Extract the [X, Y] coordinate from the center of the cell holding the provided text.  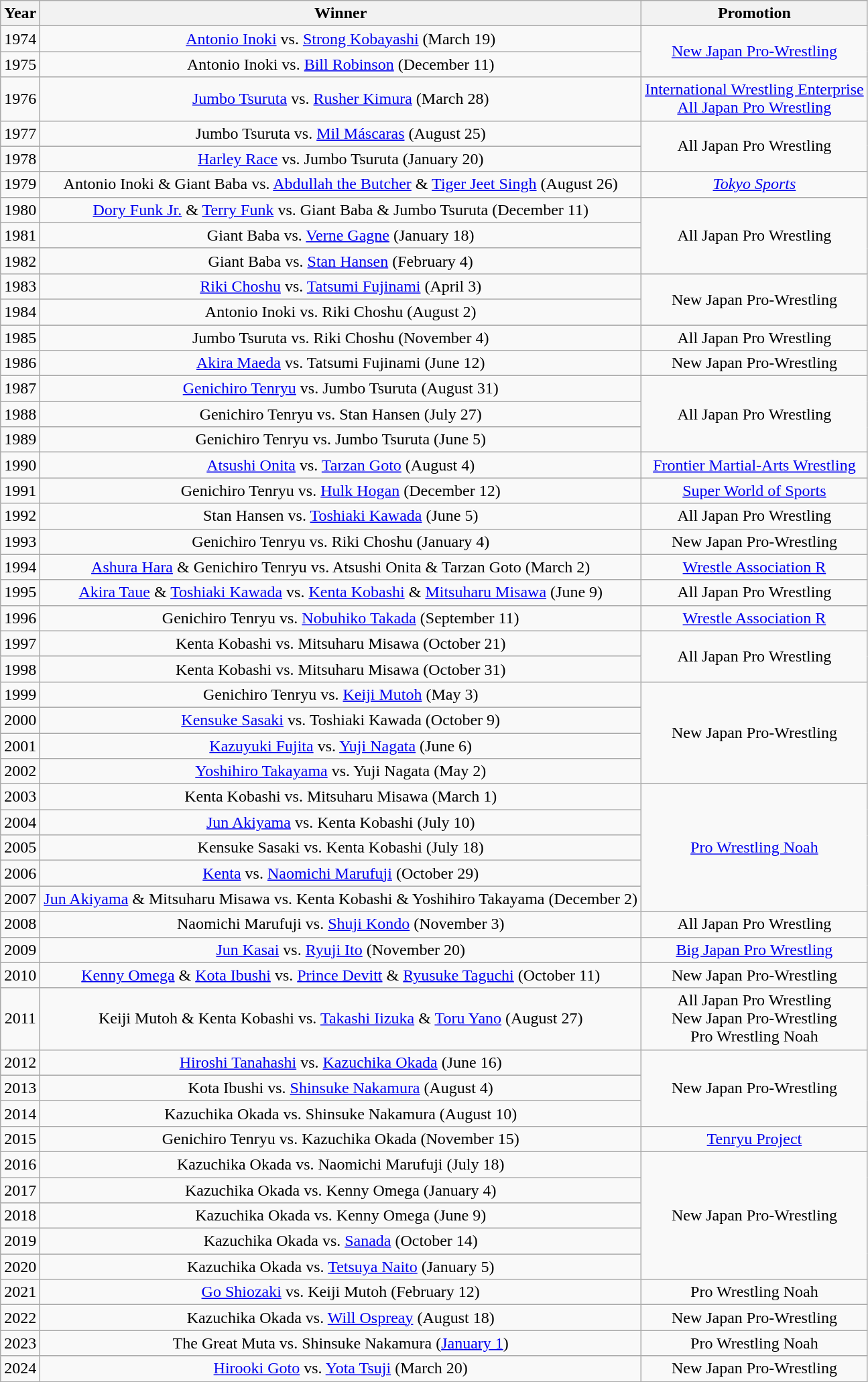
Big Japan Pro Wrestling [755, 950]
Keiji Mutoh & Kenta Kobashi vs. Takashi Iizuka & Toru Yano (August 27) [340, 1019]
2012 [20, 1062]
Hirooki Goto vs. Yota Tsuji (March 20) [340, 1369]
1976 [20, 99]
1987 [20, 389]
1991 [20, 491]
2016 [20, 1164]
1974 [20, 39]
International Wrestling EnterpriseAll Japan Pro Wrestling [755, 99]
Genichiro Tenryu vs. Hulk Hogan (December 12) [340, 491]
Super World of Sports [755, 491]
2013 [20, 1088]
1990 [20, 465]
Genichiro Tenryu vs. Riki Choshu (January 4) [340, 542]
2002 [20, 771]
Go Shiozaki vs. Keiji Mutoh (February 12) [340, 1292]
2000 [20, 720]
1997 [20, 643]
All Japan Pro WrestlingNew Japan Pro-WrestlingPro Wrestling Noah [755, 1019]
1996 [20, 618]
Kenny Omega & Kota Ibushi vs. Prince Devitt & Ryusuke Taguchi (October 11) [340, 975]
Kazuchika Okada vs. Tetsuya Naito (January 5) [340, 1267]
Jumbo Tsuruta vs. Mil Máscaras (August 25) [340, 133]
1998 [20, 669]
1983 [20, 286]
Antonio Inoki vs. Bill Robinson (December 11) [340, 64]
2017 [20, 1190]
1982 [20, 261]
1979 [20, 184]
Genichiro Tenryu vs. Kazuchika Okada (November 15) [340, 1139]
2003 [20, 797]
Kazuchika Okada vs. Kenny Omega (January 4) [340, 1190]
Kenta Kobashi vs. Mitsuharu Misawa (March 1) [340, 797]
1984 [20, 312]
Yoshihiro Takayama vs. Yuji Nagata (May 2) [340, 771]
Promotion [755, 13]
Kazuchika Okada vs. Sanada (October 14) [340, 1241]
1992 [20, 516]
Genichiro Tenryu vs. Stan Hansen (July 27) [340, 414]
2020 [20, 1267]
Tenryu Project [755, 1139]
1993 [20, 542]
Atsushi Onita vs. Tarzan Goto (August 4) [340, 465]
Ashura Hara & Genichiro Tenryu vs. Atsushi Onita & Tarzan Goto (March 2) [340, 567]
1995 [20, 592]
Kazuyuki Fujita vs. Yuji Nagata (June 6) [340, 746]
1977 [20, 133]
Genichiro Tenryu vs. Nobuhiko Takada (September 11) [340, 618]
Giant Baba vs. Stan Hansen (February 4) [340, 261]
Kenta vs. Naomichi Marufuji (October 29) [340, 873]
Frontier Martial-Arts Wrestling [755, 465]
Year [20, 13]
Stan Hansen vs. Toshiaki Kawada (June 5) [340, 516]
1994 [20, 567]
Kota Ibushi vs. Shinsuke Nakamura (August 4) [340, 1088]
2019 [20, 1241]
1999 [20, 694]
Jun Akiyama vs. Kenta Kobashi (July 10) [340, 822]
1975 [20, 64]
2021 [20, 1292]
1986 [20, 363]
2011 [20, 1019]
The Great Muta vs. Shinsuke Nakamura (January 1) [340, 1343]
2006 [20, 873]
2008 [20, 924]
Kenta Kobashi vs. Mitsuharu Misawa (October 31) [340, 669]
Kazuchika Okada vs. Will Ospreay (August 18) [340, 1318]
Kazuchika Okada vs. Naomichi Marufuji (July 18) [340, 1164]
2001 [20, 746]
Antonio Inoki vs. Riki Choshu (August 2) [340, 312]
Dory Funk Jr. & Terry Funk vs. Giant Baba & Jumbo Tsuruta (December 11) [340, 210]
2023 [20, 1343]
Kensuke Sasaki vs. Toshiaki Kawada (October 9) [340, 720]
1978 [20, 159]
Antonio Inoki & Giant Baba vs. Abdullah the Butcher & Tiger Jeet Singh (August 26) [340, 184]
Kensuke Sasaki vs. Kenta Kobashi (July 18) [340, 848]
Genichiro Tenryu vs. Keiji Mutoh (May 3) [340, 694]
1980 [20, 210]
2024 [20, 1369]
2004 [20, 822]
Genichiro Tenryu vs. Jumbo Tsuruta (June 5) [340, 440]
Kenta Kobashi vs. Mitsuharu Misawa (October 21) [340, 643]
Genichiro Tenryu vs. Jumbo Tsuruta (August 31) [340, 389]
Winner [340, 13]
Jun Kasai vs. Ryuji Ito (November 20) [340, 950]
Kazuchika Okada vs. Kenny Omega (June 9) [340, 1216]
1989 [20, 440]
1985 [20, 337]
2018 [20, 1216]
Giant Baba vs. Verne Gagne (January 18) [340, 235]
Jumbo Tsuruta vs. Riki Choshu (November 4) [340, 337]
2022 [20, 1318]
2010 [20, 975]
Harley Race vs. Jumbo Tsuruta (January 20) [340, 159]
Riki Choshu vs. Tatsumi Fujinami (April 3) [340, 286]
Hiroshi Tanahashi vs. Kazuchika Okada (June 16) [340, 1062]
Kazuchika Okada vs. Shinsuke Nakamura (August 10) [340, 1113]
1988 [20, 414]
Naomichi Marufuji vs. Shuji Kondo (November 3) [340, 924]
Akira Taue & Toshiaki Kawada vs. Kenta Kobashi & Mitsuharu Misawa (June 9) [340, 592]
Jun Akiyama & Mitsuharu Misawa vs. Kenta Kobashi & Yoshihiro Takayama (December 2) [340, 899]
Akira Maeda vs. Tatsumi Fujinami (June 12) [340, 363]
2005 [20, 848]
2014 [20, 1113]
2009 [20, 950]
2015 [20, 1139]
Tokyo Sports [755, 184]
1981 [20, 235]
2007 [20, 899]
Jumbo Tsuruta vs. Rusher Kimura (March 28) [340, 99]
Antonio Inoki vs. Strong Kobayashi (March 19) [340, 39]
